Determine the [X, Y] coordinate at the center of the cell enclosing the given text.  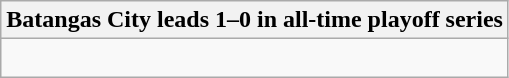
Batangas City leads 1–0 in all-time playoff series [255, 20]
